Pinpoint the cell where the given text exists, returning its (x, y) midpoint coordinate. 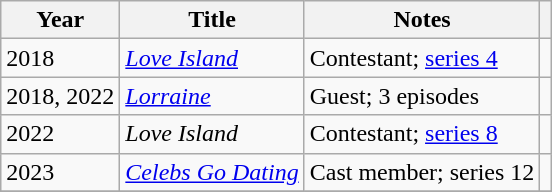
Cast member; series 12 (422, 172)
Contestant; series 8 (422, 134)
Lorraine (212, 96)
Celebs Go Dating (212, 172)
2022 (60, 134)
Notes (422, 20)
2018, 2022 (60, 96)
Contestant; series 4 (422, 58)
Year (60, 20)
Guest; 3 episodes (422, 96)
2023 (60, 172)
2018 (60, 58)
Title (212, 20)
